For the text-containing cell, return its midpoint in [X, Y] coordinate format. 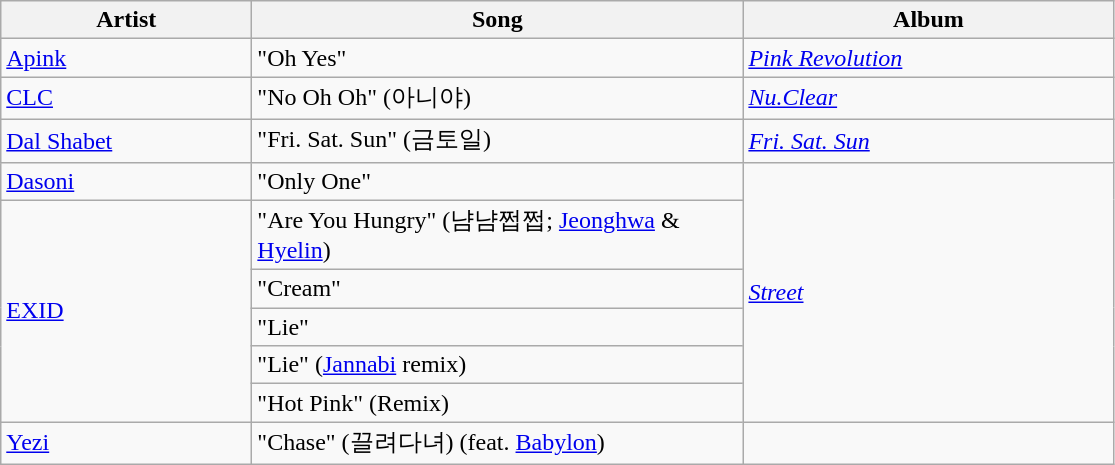
"Fri. Sat. Sun" (금토일) [498, 140]
"Are You Hungry" (냠냠쩝쩝; Jeonghwa & Hyelin) [498, 235]
"Oh Yes" [498, 58]
Dasoni [126, 181]
"Hot Pink" (Remix) [498, 403]
"Lie" (Jannabi remix) [498, 365]
"Chase" (끌려다녀) (feat. Babylon) [498, 444]
Yezi [126, 444]
Pink Revolution [928, 58]
Dal Shabet [126, 140]
Fri. Sat. Sun [928, 140]
CLC [126, 98]
"Lie" [498, 327]
"No Oh Oh" (아니야) [498, 98]
Song [498, 20]
Street [928, 292]
Nu.Clear [928, 98]
Apink [126, 58]
Album [928, 20]
Artist [126, 20]
"Cream" [498, 289]
"Only One" [498, 181]
EXID [126, 311]
